Provide the (X, Y) coordinate of the cell's center where the given text is located.  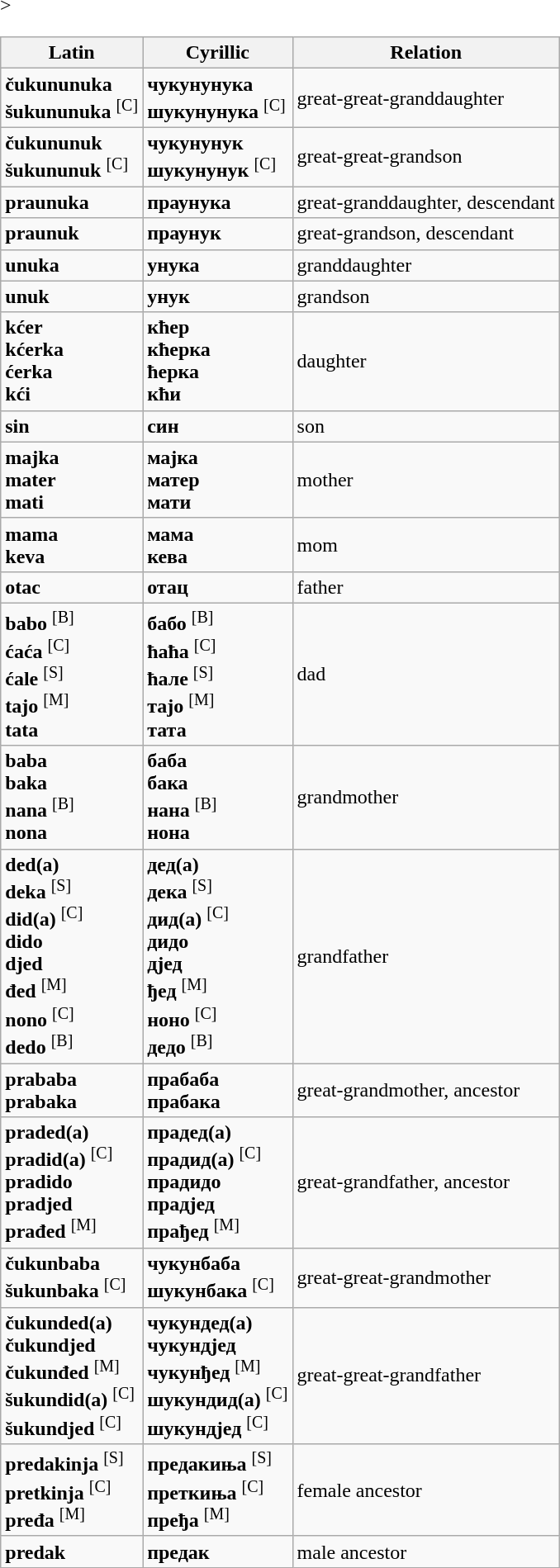
grandmother (426, 798)
бабабаканана [B]нона (218, 798)
prababaprabaka (72, 1090)
предак (218, 1551)
majkamatermati (72, 480)
кћеркћеркаћеркакћи (218, 362)
чукунунукшукунунук [C] (218, 157)
син (218, 426)
unuk (72, 296)
dad (426, 674)
mamakeva (72, 545)
predakinja [S]pretkinja [C]pređa [M] (72, 1490)
daughter (426, 362)
čukununukašukununuka [C] (72, 98)
мамакева (218, 545)
great-grandmother, ancestor (426, 1090)
mother (426, 480)
kćer kćerkaćerkakći (72, 362)
female ancestor (426, 1490)
праунука (218, 202)
otac (72, 587)
čukununukšukununuk [C] (72, 157)
praded(a)pradid(a) [C]pradidopradjedprađed [M] (72, 1182)
предакиња [S]преткиња [C]пређа [M] (218, 1490)
praunuk (72, 234)
отац (218, 587)
дед(a)дека [S]дид(a) [C]дидодједђед [M]ноно [C]дедо [B] (218, 956)
Cyrillic (218, 53)
granddaughter (426, 265)
sin (72, 426)
čukunbabašukunbaka [C] (72, 1278)
great-grandfather, ancestor (426, 1182)
great-great-granddaughter (426, 98)
прабабапрабака (218, 1090)
прадед(a)прадид(a) [C]прадидопрадједпрађед [M] (218, 1182)
father (426, 587)
great-great-grandmother (426, 1278)
čukunded(a)čukundjedčukunđed [M]šukundid(a) [C]šukundjed [C] (72, 1376)
мајкаматермати (218, 480)
bababakanana [B]nona (72, 798)
great-great-grandson (426, 157)
unuka (72, 265)
чукундед(a)чукундједчукунђед [M]шукундид(a) [C]шукундјед [C] (218, 1376)
great-grandson, descendant (426, 234)
унука (218, 265)
Latin (72, 53)
babo [B]ćaća [C]ćale [S]tajo [M]tata (72, 674)
predak (72, 1551)
grandson (426, 296)
praunuka (72, 202)
ded(a)deka [S]did(a) [C]didodjedđed [M]nono [C]dedo [B] (72, 956)
чукунбабашукунбака [C] (218, 1278)
праунук (218, 234)
son (426, 426)
Relation (426, 53)
great-granddaughter, descendant (426, 202)
унук (218, 296)
great-great-grandfather (426, 1376)
бабо [B]ћаћа [C]ћале [S]тајо [M]тата (218, 674)
grandfather (426, 956)
male ancestor (426, 1551)
чукунунукашукунунука [C] (218, 98)
mom (426, 545)
